Capture the cell that displays the provided text and extract its [X, Y] central coordinate. 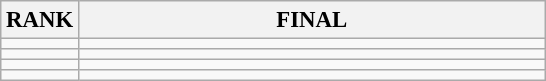
RANK [40, 20]
FINAL [312, 20]
